Detect which cell encompasses the target text, then output its (x, y) center coordinate. 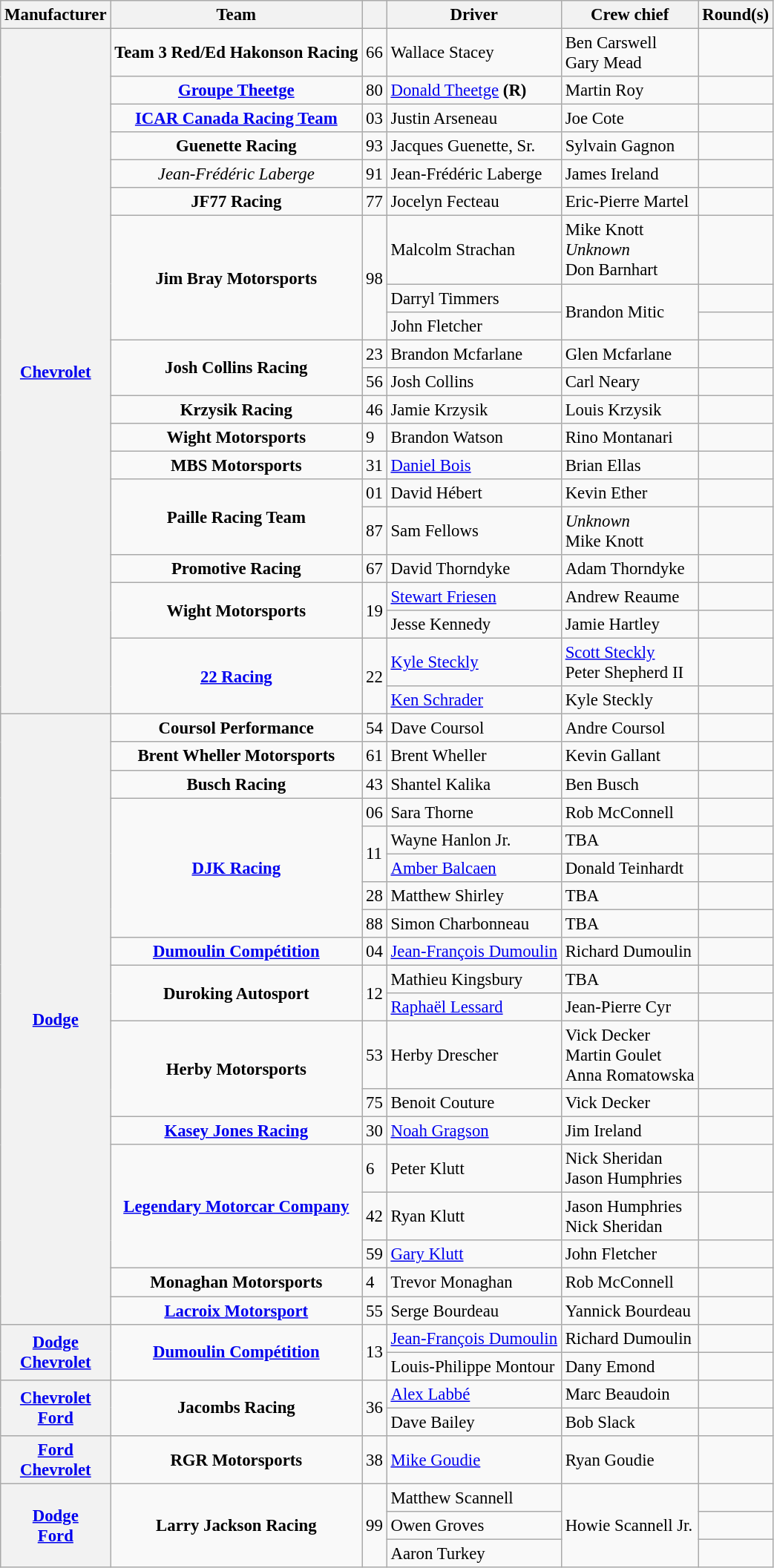
59 (374, 1254)
Dany Emond (629, 1366)
4 (374, 1282)
Wallace Stacey (473, 53)
Andre Coursol (629, 728)
Crew chief (629, 15)
Nick Sheridan Jason Humphries (629, 1169)
RGR Motorsports (236, 1460)
Scott Steckly Peter Shepherd II (629, 663)
Gary Klutt (473, 1254)
67 (374, 569)
Kevin Ether (629, 493)
Team 3 Red/Ed Hakonson Racing (236, 53)
Jason Humphries Nick Sheridan (629, 1216)
Herby Drescher (473, 1055)
Dodge (56, 1019)
Jocelyn Fecteau (473, 202)
42 (374, 1216)
Amber Balcaen (473, 868)
36 (374, 1408)
Promotive Racing (236, 569)
DJK Racing (236, 868)
12 (374, 992)
Lacroix Motorsport (236, 1311)
ICAR Canada Racing Team (236, 119)
Peter Klutt (473, 1169)
Jacombs Racing (236, 1408)
Darryl Timmers (473, 298)
75 (374, 1103)
Benoit Couture (473, 1103)
46 (374, 409)
Chevrolet Ford (56, 1408)
06 (374, 812)
Herby Motorsports (236, 1070)
93 (374, 146)
Busch Racing (236, 784)
Louis Krzysik (629, 409)
Yannick Bourdeau (629, 1311)
61 (374, 757)
Bob Slack (629, 1422)
Matthew Scannell (473, 1498)
Round(s) (735, 15)
Ken Schrader (473, 700)
19 (374, 611)
03 (374, 119)
Kasey Jones Racing (236, 1131)
Ben Busch (629, 784)
Martin Roy (629, 90)
Jim Bray Motorsports (236, 277)
88 (374, 923)
99 (374, 1525)
Legendary Motorcar Company (236, 1206)
Ben Carswell Gary Mead (629, 53)
Manufacturer (56, 15)
Sara Thorne (473, 812)
28 (374, 896)
Aaron Turkey (473, 1553)
David Hébert (473, 493)
53 (374, 1055)
Monaghan Motorsports (236, 1282)
43 (374, 784)
Ryan Klutt (473, 1216)
Rino Montanari (629, 438)
98 (374, 277)
Adam Thorndyke (629, 569)
Brent Wheller (473, 757)
Driver (473, 15)
Chevrolet (56, 372)
Daniel Bois (473, 465)
38 (374, 1460)
Alex Labbé (473, 1394)
MBS Motorsports (236, 465)
23 (374, 354)
Duroking Autosport (236, 992)
Carl Neary (629, 381)
Ryan Goudie (629, 1460)
Shantel Kalika (473, 784)
Coursol Performance (236, 728)
Jamie Hartley (629, 625)
54 (374, 728)
Dodge Ford (56, 1525)
Stewart Friesen (473, 597)
Andrew Reaume (629, 597)
6 (374, 1169)
22 (374, 676)
55 (374, 1311)
Groupe Theetge (236, 90)
56 (374, 381)
87 (374, 531)
Dave Coursol (473, 728)
Dave Bailey (473, 1422)
Malcolm Strachan (473, 250)
Dodge Chevrolet (56, 1351)
77 (374, 202)
Kevin Gallant (629, 757)
Brandon Mitic (629, 312)
Joe Cote (629, 119)
Larry Jackson Racing (236, 1525)
04 (374, 952)
Paille Racing Team (236, 517)
9 (374, 438)
Unknown Mike Knott (629, 531)
Raphaël Lessard (473, 1007)
91 (374, 174)
Mike Goudie (473, 1460)
Mathieu Kingsbury (473, 979)
Guenette Racing (236, 146)
Krzysik Racing (236, 409)
Mike Knott Unknown Don Barnhart (629, 250)
Wayne Hanlon Jr. (473, 840)
Simon Charbonneau (473, 923)
Jim Ireland (629, 1131)
80 (374, 90)
Sylvain Gagnon (629, 146)
Louis-Philippe Montour (473, 1366)
Donald Theetge (R) (473, 90)
Brandon Watson (473, 438)
01 (374, 493)
Matthew Shirley (473, 896)
Jacques Guenette, Sr. (473, 146)
Owen Groves (473, 1526)
22 Racing (236, 676)
Vick Decker (629, 1103)
Vick Decker Martin Goulet Anna Romatowska (629, 1055)
Marc Beaudoin (629, 1394)
James Ireland (629, 174)
Team (236, 15)
Jamie Krzysik (473, 409)
Jean-Pierre Cyr (629, 1007)
JF77 Racing (236, 202)
Brent Wheller Motorsports (236, 757)
11 (374, 853)
Glen Mcfarlane (629, 354)
30 (374, 1131)
Jesse Kennedy (473, 625)
Josh Collins Racing (236, 368)
13 (374, 1351)
Trevor Monaghan (473, 1282)
Noah Gragson (473, 1131)
David Thorndyke (473, 569)
Sam Fellows (473, 531)
Josh Collins (473, 381)
Brandon Mcfarlane (473, 354)
Donald Teinhardt (629, 868)
Serge Bourdeau (473, 1311)
Ford Chevrolet (56, 1460)
Howie Scannell Jr. (629, 1525)
Justin Arseneau (473, 119)
Brian Ellas (629, 465)
Eric-Pierre Martel (629, 202)
31 (374, 465)
66 (374, 53)
